Output the (x, y) coordinate of the center of the cell containing the given text.  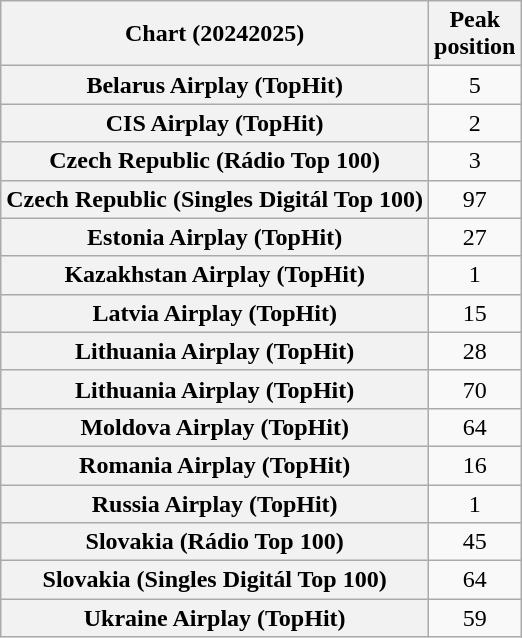
15 (475, 313)
70 (475, 389)
Latvia Airplay (TopHit) (215, 313)
3 (475, 161)
59 (475, 618)
Romania Airplay (TopHit) (215, 465)
97 (475, 199)
Russia Airplay (TopHit) (215, 503)
Peakposition (475, 34)
5 (475, 85)
16 (475, 465)
Belarus Airplay (TopHit) (215, 85)
CIS Airplay (TopHit) (215, 123)
Estonia Airplay (TopHit) (215, 237)
2 (475, 123)
Czech Republic (Singles Digitál Top 100) (215, 199)
27 (475, 237)
Chart (20242025) (215, 34)
Kazakhstan Airplay (TopHit) (215, 275)
Czech Republic (Rádio Top 100) (215, 161)
45 (475, 542)
Slovakia (Rádio Top 100) (215, 542)
Slovakia (Singles Digitál Top 100) (215, 580)
28 (475, 351)
Ukraine Airplay (TopHit) (215, 618)
Moldova Airplay (TopHit) (215, 427)
